From the cell containing the given text, extract its center point as (X, Y) coordinate. 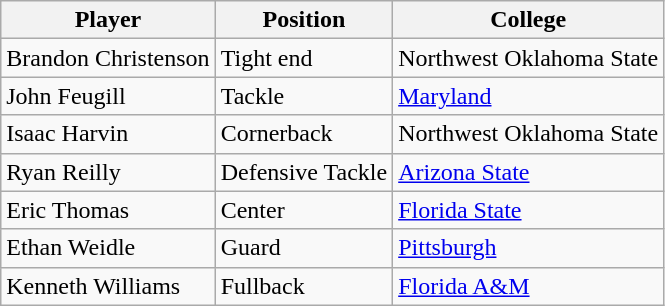
Defensive Tackle (304, 172)
Pittsburgh (528, 248)
Tight end (304, 58)
Guard (304, 248)
Position (304, 20)
Isaac Harvin (108, 134)
Cornerback (304, 134)
Florida A&M (528, 286)
Player (108, 20)
Florida State (528, 210)
Arizona State (528, 172)
Kenneth Williams (108, 286)
Fullback (304, 286)
College (528, 20)
Maryland (528, 96)
John Feugill (108, 96)
Ethan Weidle (108, 248)
Tackle (304, 96)
Center (304, 210)
Ryan Reilly (108, 172)
Eric Thomas (108, 210)
Brandon Christenson (108, 58)
